Search for the cell housing the specified text and yield its (X, Y) center coordinate. 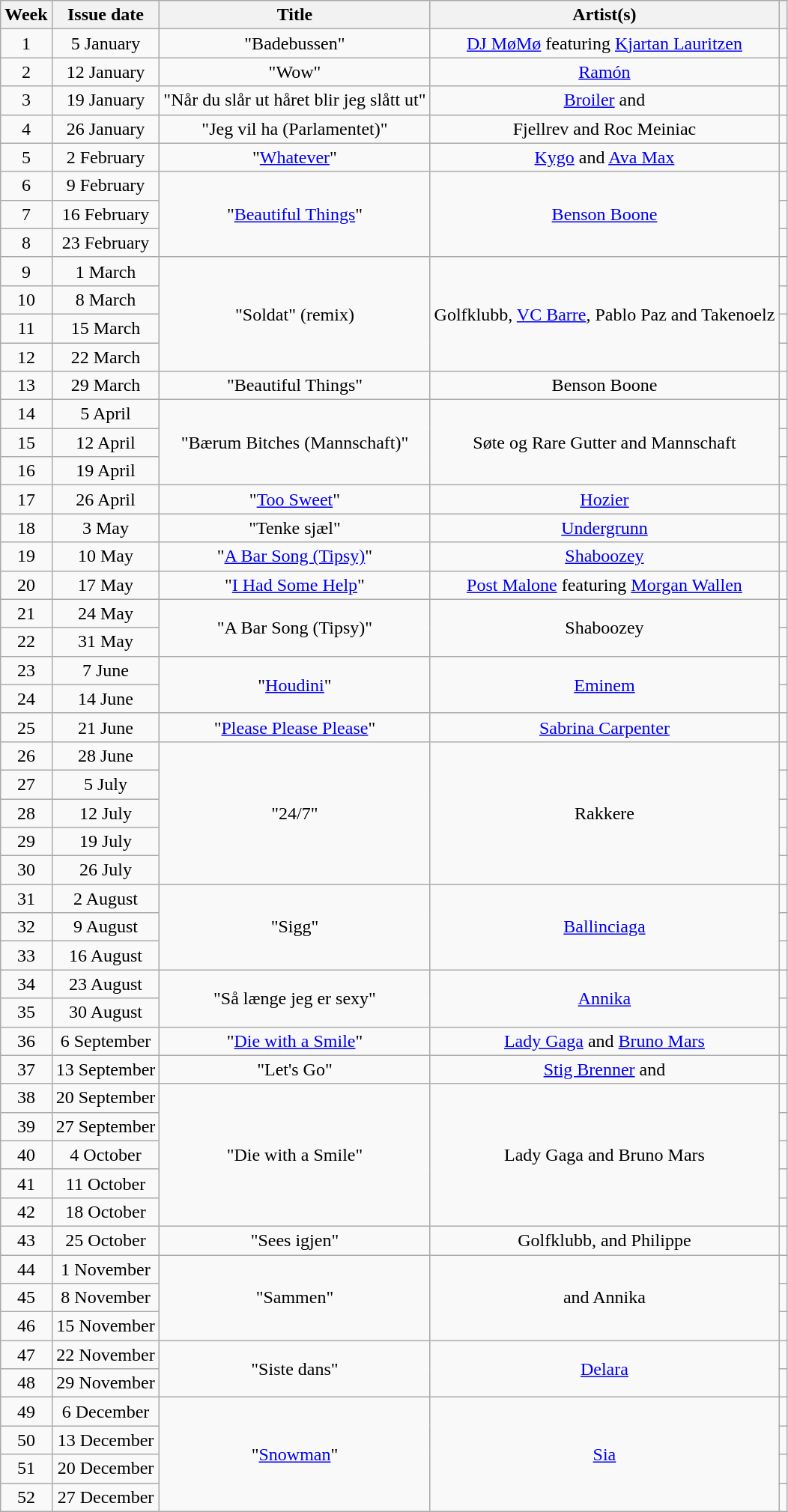
Golfklubb, VC Barre, Pablo Paz and Takenoelz (604, 314)
"Når du slår ut håret blir jeg slått ut" (295, 100)
"24/7" (295, 813)
Fjellrev and Roc Meiniac (604, 129)
5 (26, 157)
3 May (106, 528)
4 (26, 129)
27 (26, 784)
14 (26, 414)
Golfklubb, and Philippe (604, 1240)
37 (26, 1069)
Issue date (106, 15)
5 January (106, 43)
17 May (106, 585)
34 (26, 984)
20 September (106, 1098)
5 April (106, 414)
24 May (106, 613)
22 March (106, 357)
Delara (604, 1369)
11 October (106, 1183)
31 (26, 899)
36 (26, 1041)
10 May (106, 556)
Annika (604, 998)
5 July (106, 784)
"Too Sweet" (295, 500)
41 (26, 1183)
Broiler and (604, 100)
9 August (106, 927)
19 April (106, 471)
Søte og Rare Gutter and Mannschaft (604, 443)
40 (26, 1155)
"I Had Some Help" (295, 585)
20 (26, 585)
10 (26, 300)
"Så længe jeg er sexy" (295, 998)
26 July (106, 870)
3 (26, 100)
22 (26, 642)
24 (26, 699)
Rakkere (604, 813)
29 (26, 842)
35 (26, 1012)
18 October (106, 1212)
20 December (106, 1469)
"Bærum Bitches (Mannschaft)" (295, 443)
27 September (106, 1126)
28 June (106, 756)
44 (26, 1269)
"Please Please Please" (295, 727)
1 March (106, 271)
"Sammen" (295, 1298)
12 (26, 357)
12 July (106, 813)
45 (26, 1298)
DJ MøMø featuring Kjartan Lauritzen (604, 43)
8 March (106, 300)
8 November (106, 1298)
42 (26, 1212)
13 (26, 386)
32 (26, 927)
51 (26, 1469)
"Houdini" (295, 684)
Week (26, 15)
30 (26, 870)
23 (26, 670)
Post Malone featuring Morgan Wallen (604, 585)
27 December (106, 1497)
12 April (106, 443)
"Sees igjen" (295, 1240)
26 January (106, 129)
1 (26, 43)
7 June (106, 670)
2 August (106, 899)
9 February (106, 186)
7 (26, 214)
12 January (106, 72)
29 November (106, 1383)
21 (26, 613)
25 October (106, 1240)
"Jeg vil ha (Parlamentet)" (295, 129)
Sabrina Carpenter (604, 727)
31 May (106, 642)
29 March (106, 386)
26 April (106, 500)
15 March (106, 328)
16 August (106, 956)
47 (26, 1355)
Artist(s) (604, 15)
Undergrunn (604, 528)
"Whatever" (295, 157)
13 September (106, 1069)
Stig Brenner and (604, 1069)
"Let's Go" (295, 1069)
50 (26, 1440)
1 November (106, 1269)
21 June (106, 727)
19 July (106, 842)
18 (26, 528)
"Tenke sjæl" (295, 528)
52 (26, 1497)
33 (26, 956)
38 (26, 1098)
"Siste dans" (295, 1369)
6 (26, 186)
9 (26, 271)
"Soldat" (remix) (295, 314)
Title (295, 15)
2 February (106, 157)
4 October (106, 1155)
19 January (106, 100)
30 August (106, 1012)
43 (26, 1240)
11 (26, 328)
Kygo and Ava Max (604, 157)
"Sigg" (295, 927)
13 December (106, 1440)
22 November (106, 1355)
Ballinciaga (604, 927)
16 February (106, 214)
Hozier (604, 500)
25 (26, 727)
6 December (106, 1412)
16 (26, 471)
15 (26, 443)
46 (26, 1326)
26 (26, 756)
17 (26, 500)
"Snowman" (295, 1454)
39 (26, 1126)
Sia (604, 1454)
"Badebussen" (295, 43)
2 (26, 72)
14 June (106, 699)
48 (26, 1383)
28 (26, 813)
"Wow" (295, 72)
19 (26, 556)
23 February (106, 243)
8 (26, 243)
6 September (106, 1041)
15 November (106, 1326)
49 (26, 1412)
Ramón (604, 72)
Eminem (604, 684)
23 August (106, 984)
and Annika (604, 1298)
